Capture the cell that displays the provided text and extract its (X, Y) central coordinate. 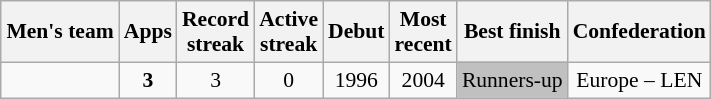
Activestreak (288, 32)
Debut (356, 32)
Men's team (60, 32)
Europe – LEN (640, 80)
Best finish (512, 32)
Apps (148, 32)
Runners-up (512, 80)
2004 (424, 80)
Recordstreak (216, 32)
0 (288, 80)
Confederation (640, 32)
1996 (356, 80)
Mostrecent (424, 32)
